Return (x, y) of the center of cell containing provided text 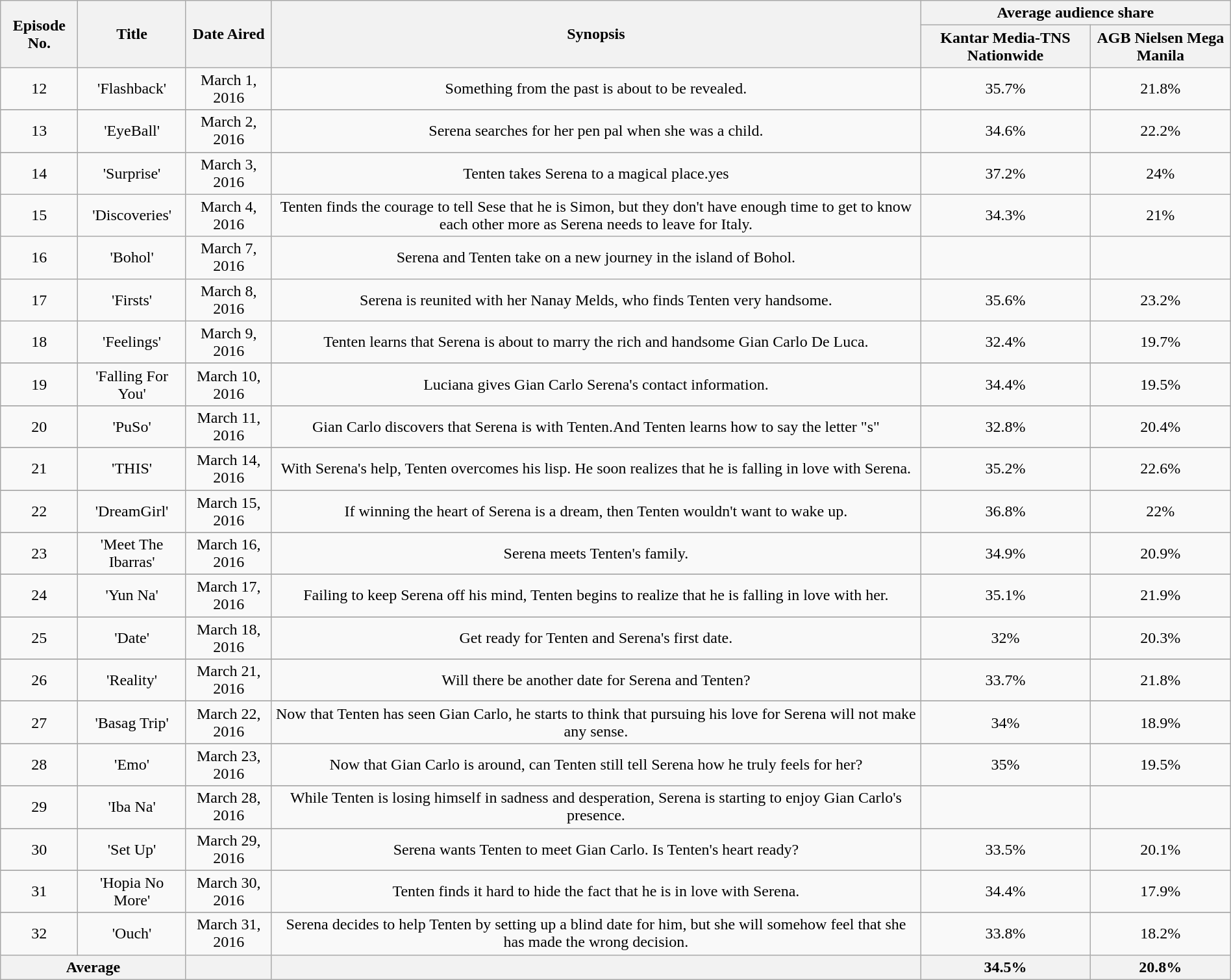
Serena searches for her pen pal when she was a child. (596, 131)
While Tenten is losing himself in sadness and desperation, Serena is starting to enjoy Gian Carlo's presence. (596, 807)
Title (132, 34)
'Reality' (132, 681)
'Emo' (132, 765)
36.8% (1006, 510)
'Iba Na' (132, 807)
23 (39, 553)
34.9% (1006, 553)
Episode No. (39, 34)
Will there be another date for Serena and Tenten? (596, 681)
Tenten finds it hard to hide the fact that he is in love with Serena. (596, 891)
'Meet The Ibarras' (132, 553)
AGB Nielsen Mega Manila (1160, 47)
March 23, 2016 (229, 765)
March 10, 2016 (229, 384)
26 (39, 681)
March 22, 2016 (229, 722)
34.5% (1006, 967)
March 29, 2016 (229, 849)
'Flashback' (132, 88)
32% (1006, 638)
32 (39, 934)
33.8% (1006, 934)
'Discoveries' (132, 216)
March 18, 2016 (229, 638)
Average (93, 967)
Serena is reunited with her Nanay Melds, who finds Tenten very handsome. (596, 300)
20.8% (1160, 967)
March 11, 2016 (229, 426)
15 (39, 216)
33.5% (1006, 849)
22.6% (1160, 469)
14 (39, 173)
March 28, 2016 (229, 807)
'Firsts' (132, 300)
'Yun Na' (132, 596)
'Surprise' (132, 173)
35.2% (1006, 469)
'PuSo' (132, 426)
34.6% (1006, 131)
March 3, 2016 (229, 173)
March 1, 2016 (229, 88)
Get ready for Tenten and Serena's first date. (596, 638)
Failing to keep Serena off his mind, Tenten begins to realize that he is falling in love with her. (596, 596)
Date Aired (229, 34)
35.6% (1006, 300)
March 15, 2016 (229, 510)
20.9% (1160, 553)
21 (39, 469)
'Hopia No More' (132, 891)
12 (39, 88)
March 16, 2016 (229, 553)
Now that Tenten has seen Gian Carlo, he starts to think that pursuing his love for Serena will not make any sense. (596, 722)
'Bohol' (132, 257)
25 (39, 638)
March 4, 2016 (229, 216)
'Feelings' (132, 342)
33.7% (1006, 681)
35% (1006, 765)
19.7% (1160, 342)
'Date' (132, 638)
'Basag Trip' (132, 722)
March 17, 2016 (229, 596)
Now that Gian Carlo is around, can Tenten still tell Serena how he truly feels for her? (596, 765)
If winning the heart of Serena is a dream, then Tenten wouldn't want to wake up. (596, 510)
32.8% (1006, 426)
32.4% (1006, 342)
March 9, 2016 (229, 342)
37.2% (1006, 173)
20.1% (1160, 849)
21% (1160, 216)
March 7, 2016 (229, 257)
27 (39, 722)
35.1% (1006, 596)
18.2% (1160, 934)
24 (39, 596)
22.2% (1160, 131)
'Set Up' (132, 849)
17.9% (1160, 891)
March 30, 2016 (229, 891)
'EyeBall' (132, 131)
18.9% (1160, 722)
34% (1006, 722)
20 (39, 426)
'DreamGirl' (132, 510)
29 (39, 807)
22% (1160, 510)
Serena wants Tenten to meet Gian Carlo. Is Tenten's heart ready? (596, 849)
Serena decides to help Tenten by setting up a blind date for him, but she will somehow feel that she has made the wrong decision. (596, 934)
22 (39, 510)
March 14, 2016 (229, 469)
Luciana gives Gian Carlo Serena's contact information. (596, 384)
16 (39, 257)
March 21, 2016 (229, 681)
Kantar Media-TNS Nationwide (1006, 47)
Serena and Tenten take on a new journey in the island of Bohol. (596, 257)
March 31, 2016 (229, 934)
35.7% (1006, 88)
March 2, 2016 (229, 131)
31 (39, 891)
30 (39, 849)
19 (39, 384)
'THIS' (132, 469)
23.2% (1160, 300)
Gian Carlo discovers that Serena is with Tenten.And Tenten learns how to say the letter "s" (596, 426)
'Falling For You' (132, 384)
13 (39, 131)
20.4% (1160, 426)
24% (1160, 173)
18 (39, 342)
21.9% (1160, 596)
17 (39, 300)
20.3% (1160, 638)
Synopsis (596, 34)
With Serena's help, Tenten overcomes his lisp. He soon realizes that he is falling in love with Serena. (596, 469)
34.3% (1006, 216)
March 8, 2016 (229, 300)
Something from the past is about to be revealed. (596, 88)
Average audience share (1076, 13)
28 (39, 765)
Tenten learns that Serena is about to marry the rich and handsome Gian Carlo De Luca. (596, 342)
'Ouch' (132, 934)
Serena meets Tenten's family. (596, 553)
Tenten takes Serena to a magical place.yes (596, 173)
